Pinpoint the cell where the given text exists, returning its [x, y] midpoint coordinate. 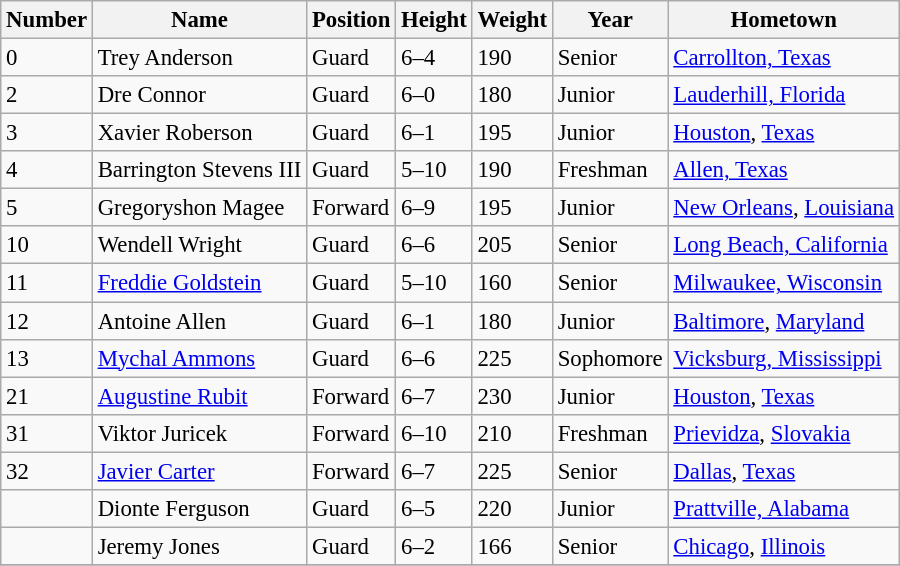
Prattville, Alabama [784, 509]
6–10 [434, 433]
Name [199, 20]
230 [512, 396]
Trey Anderson [199, 58]
2 [47, 95]
Dallas, Texas [784, 471]
Javier Carter [199, 471]
6–4 [434, 58]
4 [47, 170]
New Orleans, Louisiana [784, 208]
Barrington Stevens III [199, 170]
Prievidza, Slovakia [784, 433]
Wendell Wright [199, 245]
Augustine Rubit [199, 396]
Weight [512, 20]
Carrollton, Texas [784, 58]
166 [512, 546]
10 [47, 245]
160 [512, 283]
6–5 [434, 509]
Hometown [784, 20]
11 [47, 283]
21 [47, 396]
Sophomore [610, 358]
Dionte Ferguson [199, 509]
0 [47, 58]
220 [512, 509]
31 [47, 433]
Gregoryshon Magee [199, 208]
Antoine Allen [199, 321]
Freddie Goldstein [199, 283]
205 [512, 245]
Chicago, Illinois [784, 546]
Long Beach, California [784, 245]
Year [610, 20]
Dre Connor [199, 95]
Milwaukee, Wisconsin [784, 283]
12 [47, 321]
Jeremy Jones [199, 546]
Xavier Roberson [199, 133]
Vicksburg, Mississippi [784, 358]
Viktor Juricek [199, 433]
Mychal Ammons [199, 358]
210 [512, 433]
6–2 [434, 546]
6–0 [434, 95]
6–9 [434, 208]
Allen, Texas [784, 170]
13 [47, 358]
Lauderhill, Florida [784, 95]
3 [47, 133]
Position [352, 20]
32 [47, 471]
Baltimore, Maryland [784, 321]
Number [47, 20]
Height [434, 20]
5 [47, 208]
